Capture the cell that displays the provided text and extract its [x, y] central coordinate. 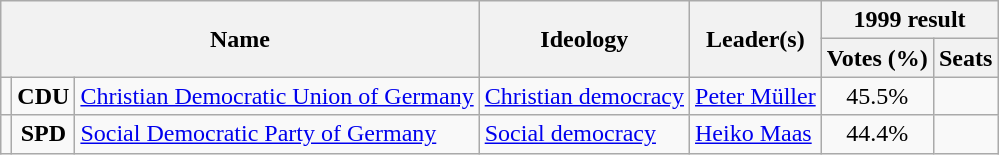
Christian Democratic Union of Germany [277, 96]
45.5% [877, 96]
CDU [44, 96]
Ideology [584, 39]
Peter Müller [756, 96]
Leader(s) [756, 39]
44.4% [877, 134]
Christian democracy [584, 96]
Social democracy [584, 134]
Heiko Maas [756, 134]
Social Democratic Party of Germany [277, 134]
Seats [965, 58]
Votes (%) [877, 58]
1999 result [910, 20]
SPD [44, 134]
Name [240, 39]
